For the text-containing cell, return its midpoint in [X, Y] coordinate format. 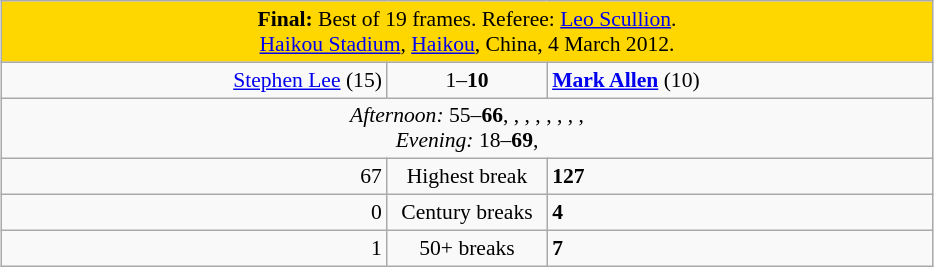
Final: Best of 19 frames. Referee: Leo Scullion.Haikou Stadium, Haikou, China, 4 March 2012. [467, 32]
127 [740, 177]
1 [194, 248]
7 [740, 248]
50+ breaks [467, 248]
Highest break [467, 177]
1–10 [467, 80]
Afternoon: 55–66, , , , , , , , Evening: 18–69, [467, 128]
Century breaks [467, 213]
Mark Allen (10) [740, 80]
0 [194, 213]
Stephen Lee (15) [194, 80]
67 [194, 177]
4 [740, 213]
